Pinpoint the cell where the given text exists, returning its [x, y] midpoint coordinate. 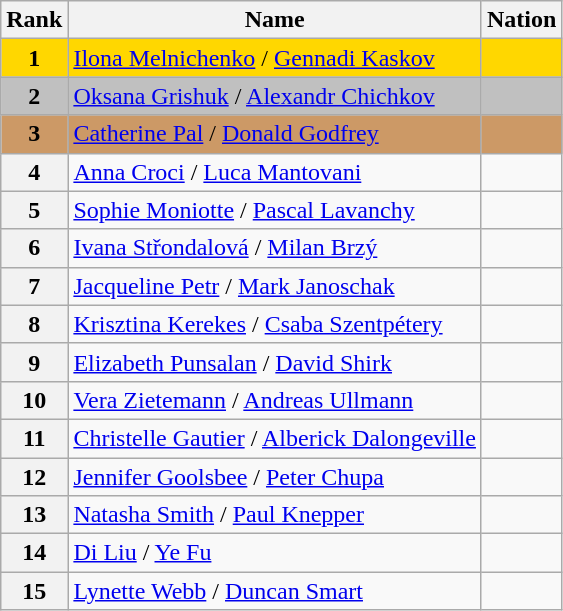
5 [34, 210]
Di Liu / Ye Fu [275, 553]
10 [34, 400]
Name [275, 20]
Lynette Webb / Duncan Smart [275, 591]
11 [34, 438]
Ivana Střondalová / Milan Brzý [275, 248]
4 [34, 172]
8 [34, 324]
Christelle Gautier / Alberick Dalongeville [275, 438]
Anna Croci / Luca Mantovani [275, 172]
Rank [34, 20]
Krisztina Kerekes / Csaba Szentpétery [275, 324]
Ilona Melnichenko / Gennadi Kaskov [275, 58]
Natasha Smith / Paul Knepper [275, 515]
Elizabeth Punsalan / David Shirk [275, 362]
Vera Zietemann / Andreas Ullmann [275, 400]
3 [34, 134]
Catherine Pal / Donald Godfrey [275, 134]
Jacqueline Petr / Mark Janoschak [275, 286]
1 [34, 58]
15 [34, 591]
Sophie Moniotte / Pascal Lavanchy [275, 210]
9 [34, 362]
Oksana Grishuk / Alexandr Chichkov [275, 96]
13 [34, 515]
12 [34, 477]
6 [34, 248]
Jennifer Goolsbee / Peter Chupa [275, 477]
7 [34, 286]
2 [34, 96]
Nation [521, 20]
14 [34, 553]
